Determine the [X, Y] coordinate at the center of the cell enclosing the given text.  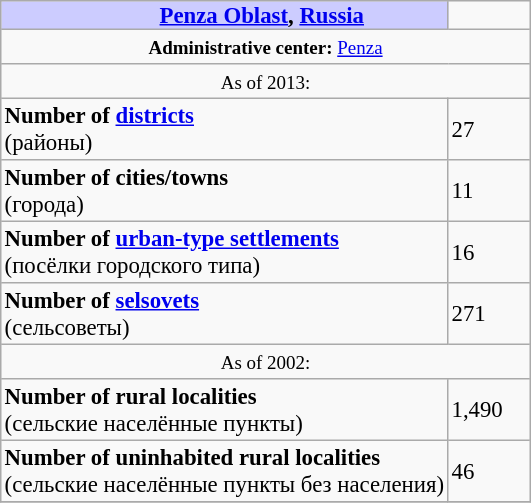
As of 2013: [266, 81]
Number of rural localities(сельские населённые пункты) [224, 410]
Penza Oblast, Russia [224, 15]
27 [489, 129]
16 [489, 252]
11 [489, 191]
Administrative center: Penza [266, 46]
271 [489, 314]
1,490 [489, 410]
As of 2002: [266, 361]
Number of cities/towns(города) [224, 191]
Number of urban-type settlements(посёлки городского типа) [224, 252]
Number of uninhabited rural localities(сельские населённые пункты без населения) [224, 471]
Number of districts(районы) [224, 129]
46 [489, 471]
Number of selsovets(сельсоветы) [224, 314]
